Identify which cell holds the provided text, then report its (X, Y) central coordinate. 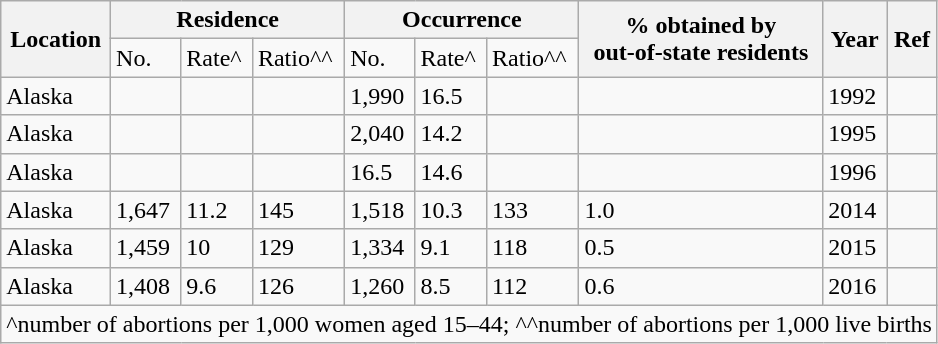
0.5 (701, 248)
Ref (912, 39)
10.3 (451, 210)
% obtained byout-of-state residents (701, 39)
Year (855, 39)
126 (298, 286)
Occurrence (462, 20)
14.6 (451, 172)
145 (298, 210)
2,040 (380, 134)
1,647 (146, 210)
14.2 (451, 134)
1.0 (701, 210)
11.2 (217, 210)
1,518 (380, 210)
9.1 (451, 248)
9.6 (217, 286)
1992 (855, 96)
1,260 (380, 286)
Location (56, 39)
1,408 (146, 286)
2016 (855, 286)
118 (533, 248)
2014 (855, 210)
129 (298, 248)
1,334 (380, 248)
1995 (855, 134)
^number of abortions per 1,000 women aged 15–44; ^^number of abortions per 1,000 live births (470, 324)
2015 (855, 248)
10 (217, 248)
133 (533, 210)
1,459 (146, 248)
1,990 (380, 96)
112 (533, 286)
0.6 (701, 286)
1996 (855, 172)
8.5 (451, 286)
Residence (228, 20)
